Search for the cell housing the specified text and yield its (X, Y) center coordinate. 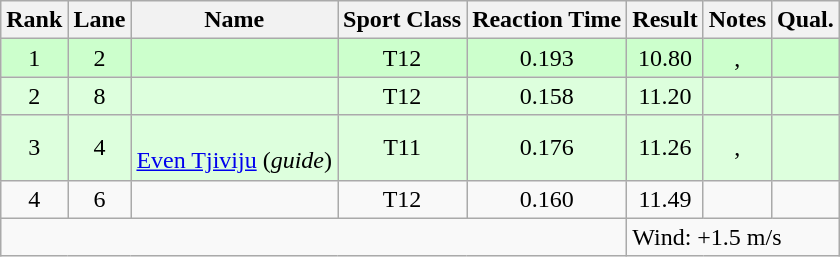
11.49 (665, 199)
11.26 (665, 148)
0.193 (547, 58)
Name (234, 20)
Even Tjiviju (guide) (234, 148)
T11 (402, 148)
8 (100, 96)
0.160 (547, 199)
Sport Class (402, 20)
1 (34, 58)
Notes (737, 20)
3 (34, 148)
Lane (100, 20)
0.176 (547, 148)
11.20 (665, 96)
0.158 (547, 96)
Reaction Time (547, 20)
Result (665, 20)
Rank (34, 20)
Qual. (806, 20)
10.80 (665, 58)
6 (100, 199)
Wind: +1.5 m/s (734, 237)
